Capture the cell that displays the provided text and extract its [X, Y] central coordinate. 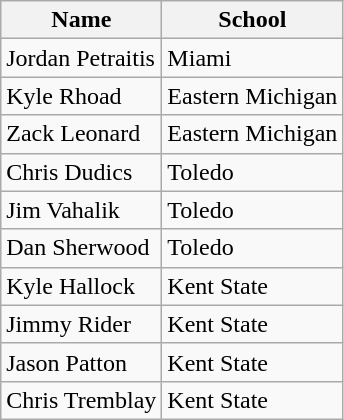
Jimmy Rider [82, 324]
Dan Sherwood [82, 248]
Jason Patton [82, 362]
School [252, 20]
Zack Leonard [82, 134]
Chris Dudics [82, 172]
Name [82, 20]
Chris Tremblay [82, 400]
Jordan Petraitis [82, 58]
Jim Vahalik [82, 210]
Miami [252, 58]
Kyle Rhoad [82, 96]
Kyle Hallock [82, 286]
